For the text-containing cell, return its midpoint in [X, Y] coordinate format. 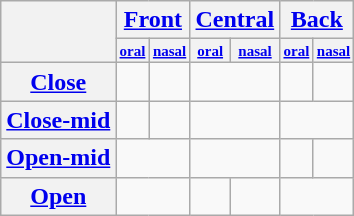
Close-mid [58, 120]
Back [317, 20]
Central [235, 20]
Open [58, 196]
Close [58, 82]
Front [153, 20]
Open-mid [58, 158]
